From the cell containing the given text, extract its center point as (x, y) coordinate. 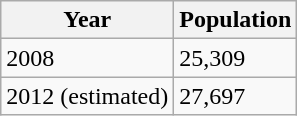
2008 (88, 58)
Population (236, 20)
Year (88, 20)
2012 (estimated) (88, 96)
27,697 (236, 96)
25,309 (236, 58)
